Identify which cell holds the provided text, then report its (x, y) central coordinate. 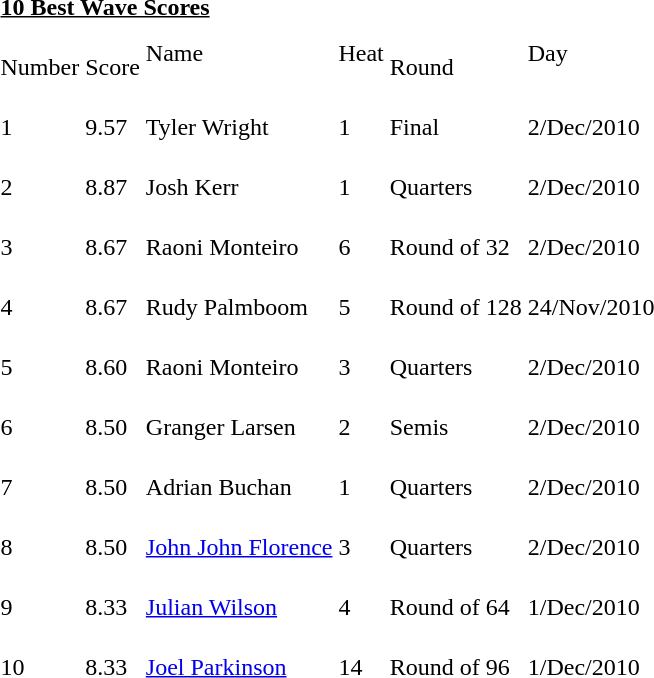
Round of 128 (456, 294)
Granger Larsen (239, 414)
6 (361, 234)
Score (113, 54)
8.87 (113, 174)
4 (361, 594)
Tyler Wright (239, 114)
9.57 (113, 114)
Josh Kerr (239, 174)
Adrian Buchan (239, 474)
2 (361, 414)
5 (361, 294)
Final (456, 114)
Round of 32 (456, 234)
Julian Wilson (239, 594)
Rudy Palmboom (239, 294)
Semis (456, 414)
Round of 64 (456, 594)
Name (239, 54)
John John Florence (239, 534)
8.60 (113, 354)
Round (456, 54)
8.33 (113, 594)
Heat (361, 54)
